Search for the cell housing the specified text and yield its [x, y] center coordinate. 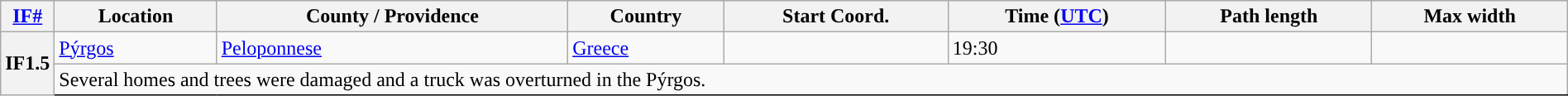
IF# [28, 17]
County / Providence [392, 17]
Country [647, 17]
19:30 [1057, 48]
Peloponnese [392, 48]
IF1.5 [28, 64]
Several homes and trees were damaged and a truck was overturned in the Pýrgos. [810, 79]
Pýrgos [136, 48]
Greece [647, 48]
Max width [1470, 17]
Location [136, 17]
Time (UTC) [1057, 17]
Start Coord. [835, 17]
Path length [1269, 17]
